Capture the cell that displays the provided text and extract its (X, Y) central coordinate. 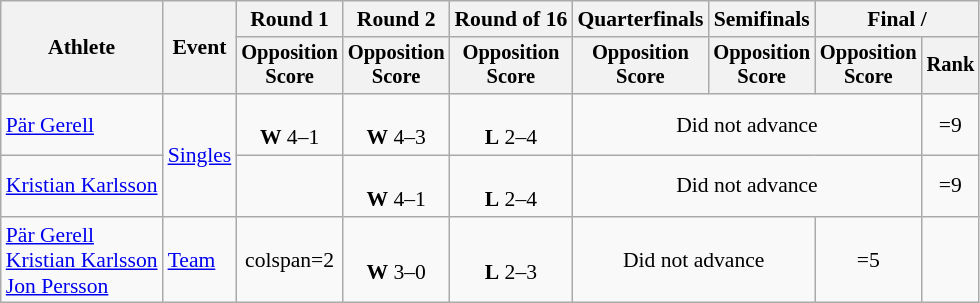
Singles (200, 155)
Final / (897, 19)
Event (200, 48)
W 4–3 (396, 124)
Kristian Karlsson (82, 186)
Semifinals (762, 19)
Pär Gerell (82, 124)
Round of 16 (510, 19)
Athlete (82, 48)
Round 2 (396, 19)
Rank (951, 66)
Quarterfinals (640, 19)
Round 1 (290, 19)
